Return (X, Y) of the center of cell containing provided text 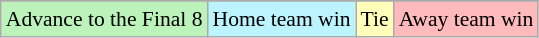
Tie (375, 19)
Home team win (282, 19)
Advance to the Final 8 (104, 19)
Away team win (466, 19)
